Find where the given text appears and provide that cell's center as [X, Y] coordinate. 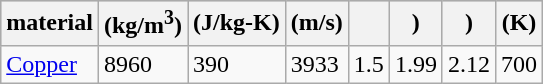
(J/kg-K) [237, 24]
390 [237, 64]
(m/s) [316, 24]
8960 [142, 64]
3933 [316, 64]
700 [518, 64]
(kg/m3) [142, 24]
material [50, 24]
2.12 [468, 64]
1.99 [416, 64]
1.5 [368, 64]
Copper [50, 64]
(K) [518, 24]
